Provide the [x, y] coordinate of the cell's center where the given text is located.  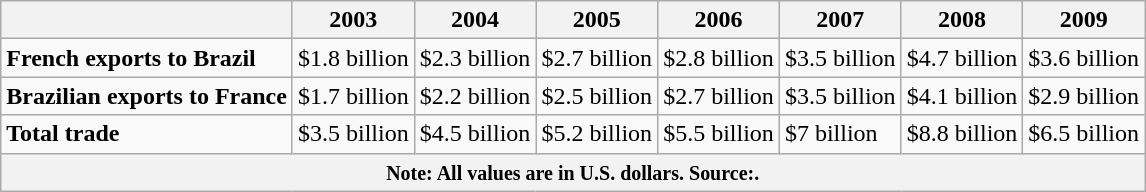
$2.2 billion [475, 96]
$2.8 billion [719, 58]
$3.6 billion [1084, 58]
$2.3 billion [475, 58]
$4.7 billion [962, 58]
2005 [597, 20]
$5.2 billion [597, 134]
2003 [353, 20]
Note: All values are in U.S. dollars. Source:. [573, 172]
Total trade [147, 134]
$2.5 billion [597, 96]
$5.5 billion [719, 134]
$8.8 billion [962, 134]
French exports to Brazil [147, 58]
$1.8 billion [353, 58]
$4.1 billion [962, 96]
2004 [475, 20]
$4.5 billion [475, 134]
2009 [1084, 20]
2006 [719, 20]
2007 [840, 20]
2008 [962, 20]
$6.5 billion [1084, 134]
$2.9 billion [1084, 96]
$1.7 billion [353, 96]
Brazilian exports to France [147, 96]
$7 billion [840, 134]
